Identify which cell holds the provided text, then report its (X, Y) central coordinate. 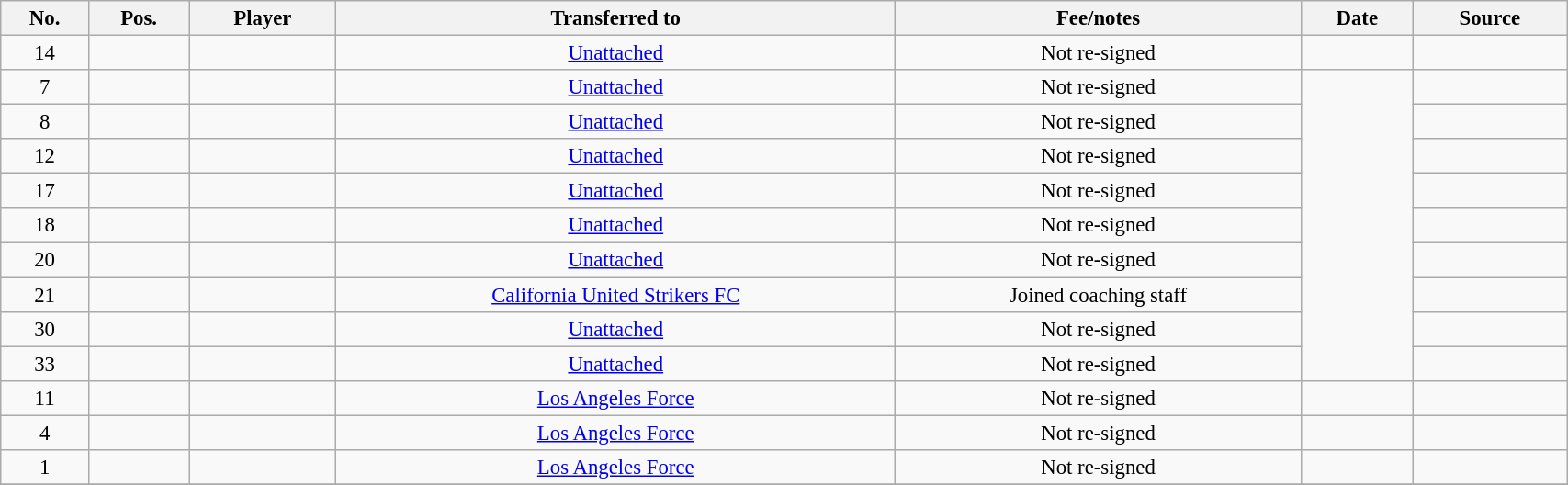
12 (45, 156)
11 (45, 398)
Source (1490, 18)
14 (45, 53)
21 (45, 295)
18 (45, 225)
1 (45, 468)
California United Strikers FC (615, 295)
30 (45, 329)
Pos. (138, 18)
20 (45, 260)
Joined coaching staff (1099, 295)
Fee/notes (1099, 18)
8 (45, 122)
4 (45, 433)
17 (45, 191)
Player (263, 18)
Transferred to (615, 18)
Date (1357, 18)
33 (45, 364)
7 (45, 87)
No. (45, 18)
